Search for the cell housing the specified text and yield its (x, y) center coordinate. 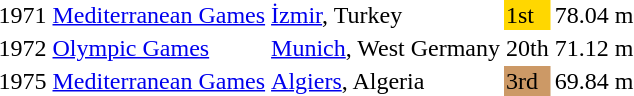
Munich, West Germany (386, 48)
1st (528, 15)
Olympic Games (159, 48)
İzmir, Turkey (386, 15)
20th (528, 48)
3rd (528, 81)
Algiers, Algeria (386, 81)
